For the text-containing cell, return its midpoint in (X, Y) coordinate format. 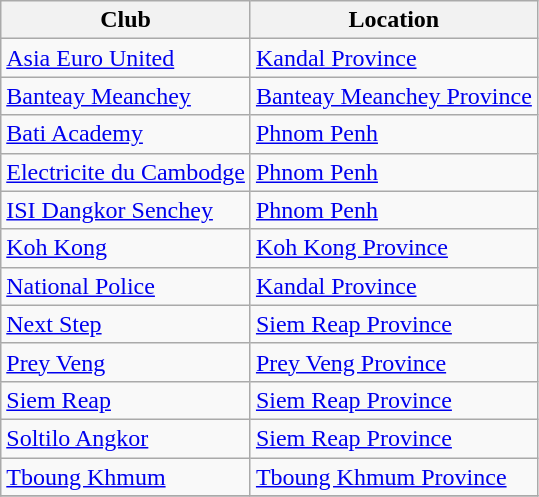
Koh Kong Province (394, 248)
Prey Veng Province (394, 362)
National Police (126, 286)
Koh Kong (126, 248)
Prey Veng (126, 362)
Asia Euro United (126, 58)
Club (126, 20)
Siem Reap (126, 400)
Soltilo Angkor (126, 438)
Location (394, 20)
Banteay Meanchey (126, 96)
Tboung Khmum (126, 477)
Bati Academy (126, 134)
ISI Dangkor Senchey (126, 210)
Tboung Khmum Province (394, 477)
Banteay Meanchey Province (394, 96)
Electricite du Cambodge (126, 172)
Next Step (126, 324)
